Scan for the cell matching the given text and deliver its [x, y] coordinate at center. 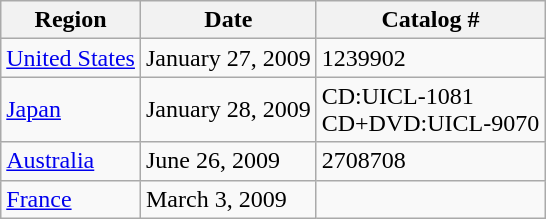
June 26, 2009 [228, 161]
January 27, 2009 [228, 58]
January 28, 2009 [228, 110]
United States [71, 58]
Japan [71, 110]
Region [71, 20]
2708708 [430, 161]
Date [228, 20]
France [71, 199]
Catalog # [430, 20]
CD:UICL-1081CD+DVD:UICL-9070 [430, 110]
March 3, 2009 [228, 199]
1239902 [430, 58]
Australia [71, 161]
